Determine the [x, y] coordinate at the center of the cell enclosing the given text.  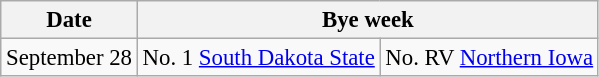
September 28 [69, 58]
No. 1 South Dakota State [258, 58]
No. RV Northern Iowa [489, 58]
Date [69, 20]
Bye week [368, 20]
